Find where the given text appears and provide that cell's center as [x, y] coordinate. 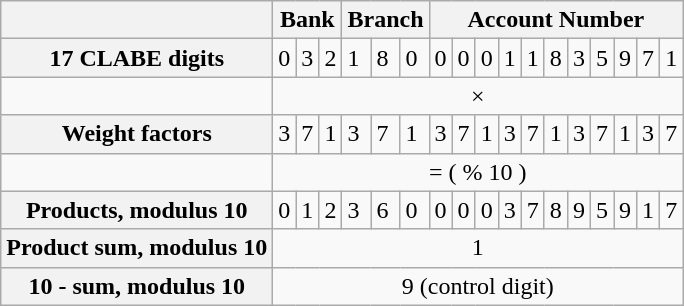
6 [386, 210]
= ( % 10 ) [478, 172]
Bank [308, 20]
Branch [386, 20]
Account Number [556, 20]
Weight factors [137, 134]
17 CLABE digits [137, 58]
× [478, 96]
9 (control digit) [478, 286]
Product sum, modulus 10 [137, 248]
Products, modulus 10 [137, 210]
10 - sum, modulus 10 [137, 286]
